From the cell containing the given text, extract its center point as (x, y) coordinate. 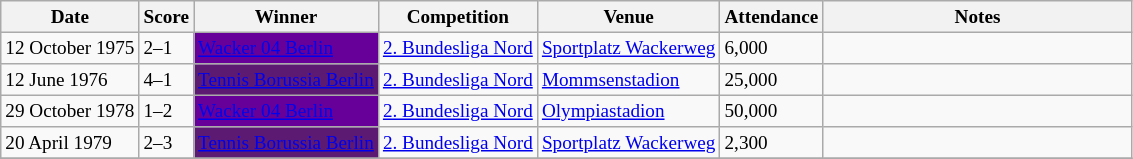
2–3 (166, 143)
Competition (458, 17)
25,000 (772, 80)
12 October 1975 (70, 48)
12 June 1976 (70, 80)
4–1 (166, 80)
Winner (286, 17)
1–2 (166, 111)
29 October 1978 (70, 111)
Date (70, 17)
2,300 (772, 143)
Olympiastadion (628, 111)
Score (166, 17)
2–1 (166, 48)
6,000 (772, 48)
Notes (978, 17)
20 April 1979 (70, 143)
Attendance (772, 17)
50,000 (772, 111)
Mommsenstadion (628, 80)
Venue (628, 17)
